Extract the [X, Y] coordinate from the center of the cell holding the provided text.  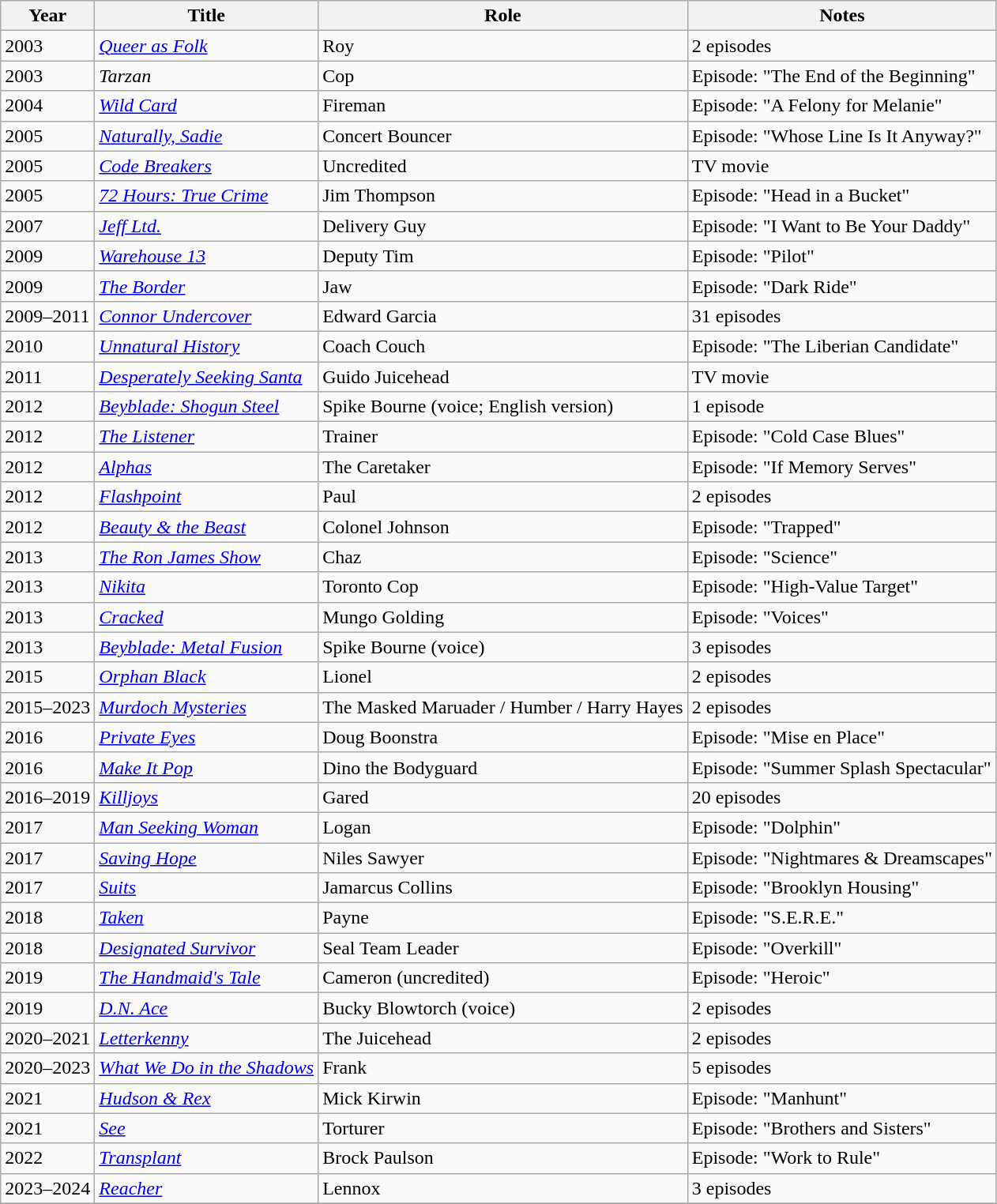
Torturer [503, 1128]
Roy [503, 46]
Gared [503, 797]
Alphas [207, 467]
Episode: "Head in a Bucket" [842, 196]
2011 [47, 377]
Title [207, 16]
Cop [503, 76]
Payne [503, 918]
Frank [503, 1068]
D.N. Ace [207, 1008]
Suits [207, 888]
2009–2011 [47, 316]
Coach Couch [503, 346]
Queer as Folk [207, 46]
2004 [47, 106]
The Border [207, 286]
Logan [503, 827]
Tarzan [207, 76]
Uncredited [503, 166]
Seal Team Leader [503, 948]
2016–2019 [47, 797]
Saving Hope [207, 857]
Role [503, 16]
5 episodes [842, 1068]
What We Do in the Shadows [207, 1068]
Taken [207, 918]
Mick Kirwin [503, 1098]
2022 [47, 1158]
Connor Undercover [207, 316]
Flashpoint [207, 497]
Chaz [503, 557]
Episode: "High-Value Target" [842, 587]
Desperately Seeking Santa [207, 377]
Episode: "Summer Splash Spectacular" [842, 767]
Transplant [207, 1158]
2015–2023 [47, 707]
Episode: "If Memory Serves" [842, 467]
Murdoch Mysteries [207, 707]
The Masked Maruader / Humber / Harry Hayes [503, 707]
Brock Paulson [503, 1158]
2007 [47, 226]
Episode: "Dark Ride" [842, 286]
Episode: "Overkill" [842, 948]
Episode: "Manhunt" [842, 1098]
Man Seeking Woman [207, 827]
Delivery Guy [503, 226]
Episode: "Heroic" [842, 978]
The Handmaid's Tale [207, 978]
See [207, 1128]
The Juicehead [503, 1038]
Warehouse 13 [207, 256]
Bucky Blowtorch (voice) [503, 1008]
Private Eyes [207, 737]
Episode: "Cold Case Blues" [842, 437]
31 episodes [842, 316]
Episode: "Dolphin" [842, 827]
Episode: "The Liberian Candidate" [842, 346]
Notes [842, 16]
Cracked [207, 617]
Code Breakers [207, 166]
2010 [47, 346]
Episode: "I Want to Be Your Daddy" [842, 226]
Edward Garcia [503, 316]
2015 [47, 677]
Colonel Johnson [503, 527]
Beauty & the Beast [207, 527]
Year [47, 16]
Cameron (uncredited) [503, 978]
1 episode [842, 407]
The Caretaker [503, 467]
Niles Sawyer [503, 857]
Jim Thompson [503, 196]
Lennox [503, 1188]
Unnatural History [207, 346]
Episode: "Brothers and Sisters" [842, 1128]
Toronto Cop [503, 587]
Episode: "Work to Rule" [842, 1158]
Reacher [207, 1188]
2023–2024 [47, 1188]
Episode: "S.E.R.E." [842, 918]
Killjoys [207, 797]
Make It Pop [207, 767]
Episode: "Science" [842, 557]
Jaw [503, 286]
Designated Survivor [207, 948]
20 episodes [842, 797]
Trainer [503, 437]
2020–2023 [47, 1068]
Hudson & Rex [207, 1098]
Wild Card [207, 106]
Episode: "Pilot" [842, 256]
The Listener [207, 437]
Episode: "A Felony for Melanie" [842, 106]
Orphan Black [207, 677]
Jamarcus Collins [503, 888]
Episode: "Mise en Place" [842, 737]
Paul [503, 497]
The Ron James Show [207, 557]
Beyblade: Shogun Steel [207, 407]
Concert Bouncer [503, 136]
Spike Bourne (voice; English version) [503, 407]
Episode: "The End of the Beginning" [842, 76]
Episode: "Whose Line Is It Anyway?" [842, 136]
Guido Juicehead [503, 377]
Letterkenny [207, 1038]
Jeff Ltd. [207, 226]
2020–2021 [47, 1038]
Spike Bourne (voice) [503, 647]
Nikita [207, 587]
Episode: "Brooklyn Housing" [842, 888]
Beyblade: Metal Fusion [207, 647]
Episode: "Trapped" [842, 527]
Doug Boonstra [503, 737]
Deputy Tim [503, 256]
Mungo Golding [503, 617]
Fireman [503, 106]
Episode: "Nightmares & Dreamscapes" [842, 857]
Naturally, Sadie [207, 136]
72 Hours: True Crime [207, 196]
Dino the Bodyguard [503, 767]
Lionel [503, 677]
Episode: "Voices" [842, 617]
